Pinpoint the cell where the given text exists, returning its (X, Y) midpoint coordinate. 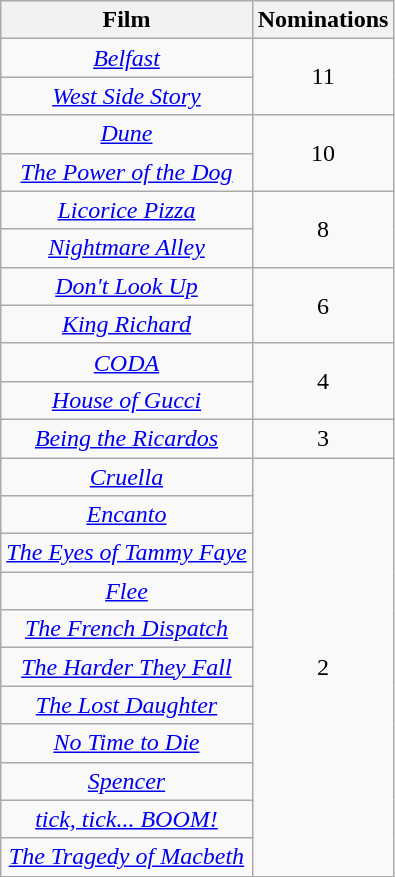
4 (323, 381)
The Harder They Fall (126, 667)
The Power of the Dog (126, 172)
Licorice Pizza (126, 210)
Flee (126, 591)
Being the Ricardos (126, 438)
6 (323, 305)
tick, tick... BOOM! (126, 819)
Don't Look Up (126, 286)
Dune (126, 134)
House of Gucci (126, 400)
3 (323, 438)
Encanto (126, 515)
No Time to Die (126, 743)
Spencer (126, 781)
Nominations (323, 20)
The Tragedy of Macbeth (126, 857)
The Lost Daughter (126, 705)
11 (323, 77)
8 (323, 229)
Belfast (126, 58)
CODA (126, 362)
Cruella (126, 477)
The French Dispatch (126, 629)
King Richard (126, 324)
The Eyes of Tammy Faye (126, 553)
2 (323, 668)
Film (126, 20)
West Side Story (126, 96)
10 (323, 153)
Nightmare Alley (126, 248)
